Find where the given text appears and provide that cell's center as (X, Y) coordinate. 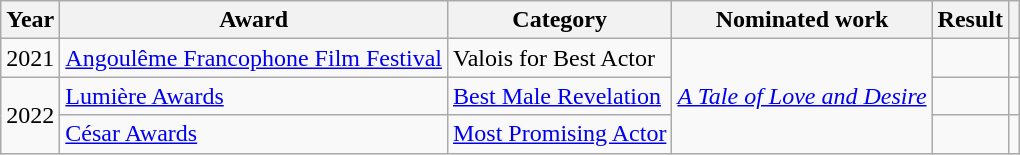
Category (559, 20)
Award (254, 20)
Most Promising Actor (559, 134)
César Awards (254, 134)
Best Male Revelation (559, 96)
A Tale of Love and Desire (802, 96)
2022 (30, 115)
2021 (30, 58)
Year (30, 20)
Angoulême Francophone Film Festival (254, 58)
Lumière Awards (254, 96)
Nominated work (802, 20)
Valois for Best Actor (559, 58)
Result (970, 20)
